Output the (x, y) coordinate of the center of the cell containing the given text.  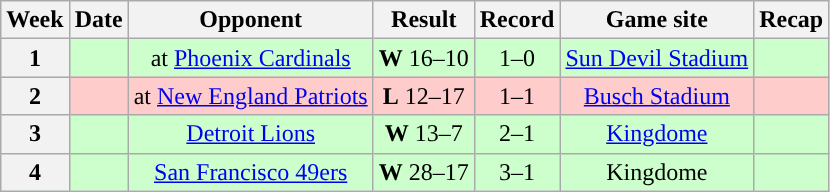
Opponent (250, 20)
Week (35, 20)
L 12–17 (424, 96)
Game site (657, 20)
Date (98, 20)
Recap (792, 20)
Record (517, 20)
3 (35, 134)
1–0 (517, 58)
W 13–7 (424, 134)
1 (35, 58)
at New England Patriots (250, 96)
3–1 (517, 172)
Detroit Lions (250, 134)
1–1 (517, 96)
4 (35, 172)
2 (35, 96)
Sun Devil Stadium (657, 58)
Busch Stadium (657, 96)
W 28–17 (424, 172)
W 16–10 (424, 58)
at Phoenix Cardinals (250, 58)
Result (424, 20)
2–1 (517, 134)
San Francisco 49ers (250, 172)
